Detect which cell encompasses the target text, then output its [x, y] center coordinate. 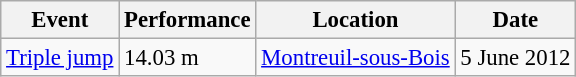
Location [356, 20]
Performance [188, 20]
Date [516, 20]
Montreuil-sous-Bois [356, 58]
5 June 2012 [516, 58]
Event [60, 20]
14.03 m [188, 58]
Triple jump [60, 58]
